Locate the cell with the specified text and output its [x, y] center coordinate. 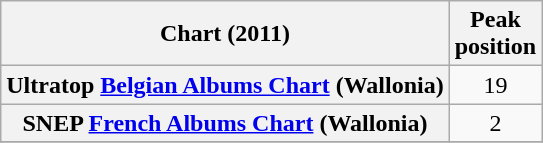
19 [495, 85]
Peakposition [495, 34]
Chart (2011) [225, 34]
Ultratop Belgian Albums Chart (Wallonia) [225, 85]
2 [495, 123]
SNEP French Albums Chart (Wallonia) [225, 123]
